Find where the given text appears and provide that cell's center as [X, Y] coordinate. 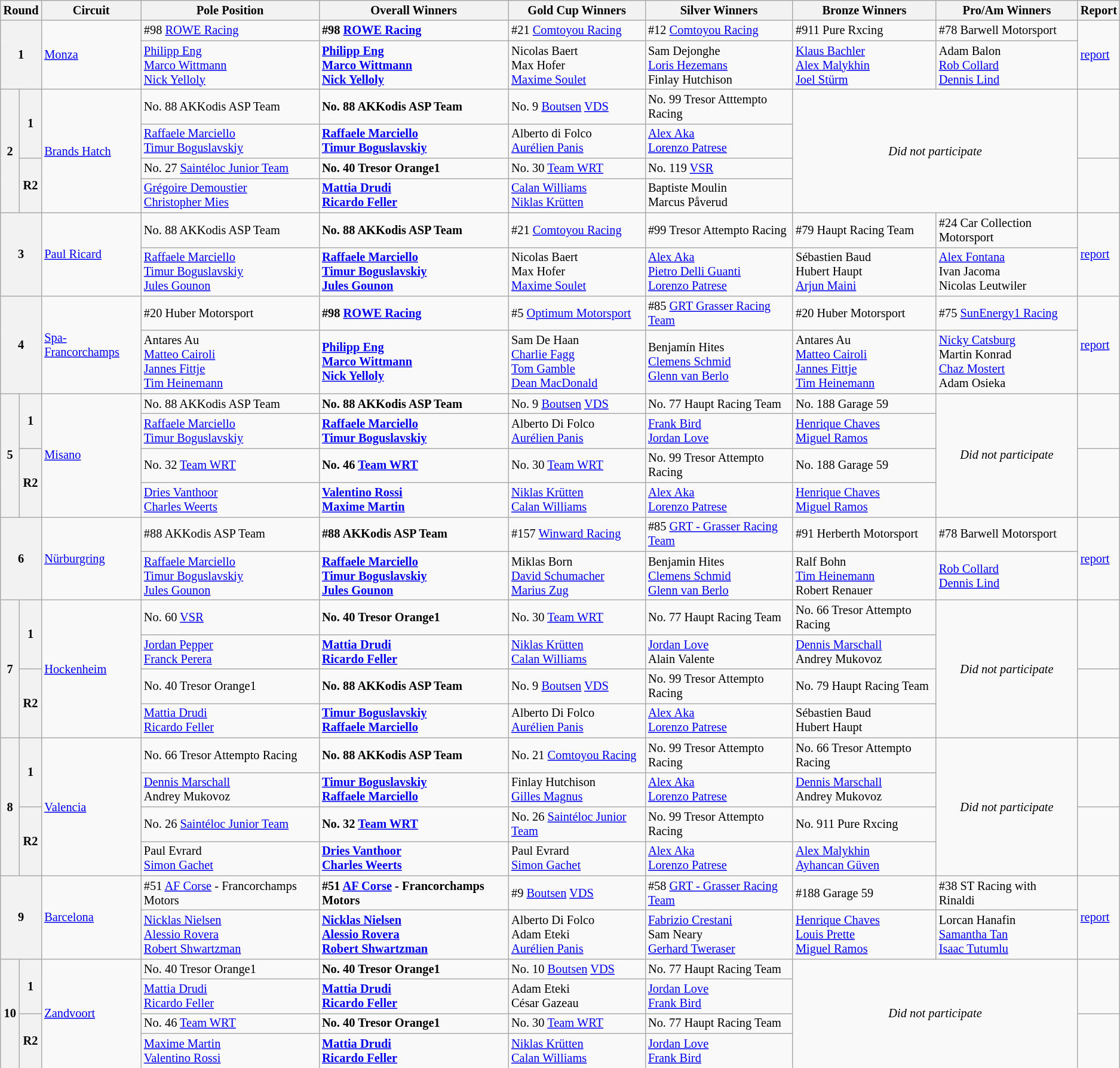
2 [10, 151]
Alex Aka Pietro Delli Guanti Lorenzo Patrese [719, 272]
Zandvoort [91, 1013]
#188 Garage 59 [864, 893]
#12 Comtoyou Racing [719, 30]
#85 GRT Grasser Racing Team [719, 313]
7 [10, 669]
Monza [91, 55]
Overall Winners [413, 10]
No. 99 Tresor Atttempto Racing [719, 106]
Fabrizio Crestani Sam Neary Gerhard Tweraser [719, 934]
8 [10, 806]
Valencia [91, 806]
No. 21 Comtoyou Racing [577, 755]
Alberto di Folco Aurélien Panis [577, 141]
No. 119 VSR [719, 168]
#9 Boutsen VDS [577, 893]
#24 Car Collection Motorsport [1007, 230]
Pro/Am Winners [1007, 10]
Frank Bird Jordan Love [719, 431]
#157 Winward Racing [577, 534]
Barcelona [91, 917]
Sam Dejonghe Loris Hezemans Finlay Hutchison [719, 65]
Alberto Di Folco Adam Eteki Aurélien Panis [577, 934]
5 [10, 455]
Grégoire Demoustier Christopher Mies [230, 195]
Adam Balon Rob Collard Dennis Lind [1007, 65]
Silver Winners [719, 10]
#99 Tresor Attempto Racing [719, 230]
Calan Williams Niklas Krütten [577, 195]
Henrique Chaves Louis Prette Miguel Ramos [864, 934]
#75 SunEnergy1 Racing [1007, 313]
Alex Fontana Ivan Jacoma Nicolas Leutwiler [1007, 272]
Jordan Pepper Franck Perera [230, 652]
No. 27 Saintéloc Junior Team [230, 168]
Pole Position [230, 10]
Hockenheim [91, 669]
Valentino Rossi Maxime Martin [413, 500]
Brands Hatch [91, 151]
Alex Malykhin Ayhancan Güven [864, 858]
Paul Ricard [91, 254]
Benjamin Hites Clemens Schmid Glenn van Berlo [719, 576]
6 [22, 558]
10 [10, 1013]
No. 60 VSR [230, 617]
#79 Haupt Racing Team [864, 230]
Lorcan Hanafin Samantha Tan Isaac Tutumlu [1007, 934]
9 [22, 917]
#38 ST Racing with Rinaldi [1007, 893]
4 [22, 344]
Adam Eteki César Gazeau [577, 996]
#5 Optimum Motorsport [577, 313]
Baptiste Moulin Marcus Påverud [719, 195]
Klaus Bachler Alex Malykhin Joel Stürm [864, 65]
#58 GRT - Grasser Racing Team [719, 893]
No. 10 Boutsen VDS [577, 969]
Sébastien Baud Hubert Haupt Arjun Maini [864, 272]
Spa-Francorchamps [91, 344]
Report [1099, 10]
#85 GRT - Grasser Racing Team [719, 534]
No. 911 Pure Rxcing [864, 824]
Miklas Born David Schumacher Marius Zug [577, 576]
Bronze Winners [864, 10]
Jordan Love Alain Valente [719, 652]
3 [22, 254]
Sam De Haan Charlie Fagg Tom Gamble Dean MacDonald [577, 362]
Nürburgring [91, 558]
Maxime Martin Valentino Rossi [230, 1051]
No. 79 Haupt Racing Team [864, 686]
Round [22, 10]
#91 Herberth Motorsport [864, 534]
Finlay Hutchison Gilles Magnus [577, 790]
Gold Cup Winners [577, 10]
Sébastien Baud Hubert Haupt [864, 720]
Misano [91, 455]
Circuit [91, 10]
Benjamín Hites Clemens Schmid Glenn van Berlo [719, 362]
Ralf Bohn Tim Heinemann Robert Renauer [864, 576]
#911 Pure Rxcing [864, 30]
Rob Collard Dennis Lind [1007, 576]
Nicky Catsburg Martin Konrad Chaz Mostert Adam Osieka [1007, 362]
